Pinpoint the cell where the given text exists, returning its [x, y] midpoint coordinate. 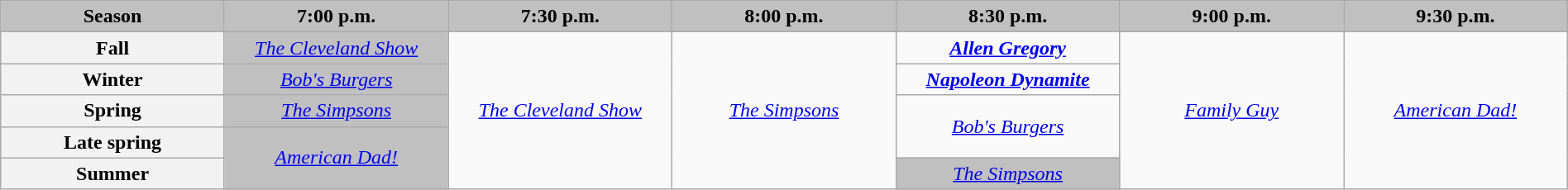
Fall [112, 48]
Family Guy [1232, 111]
Late spring [112, 142]
Season [112, 17]
Allen Gregory [1007, 48]
Spring [112, 111]
Napoleon Dynamite [1007, 79]
Summer [112, 173]
9:30 p.m. [1456, 17]
Winter [112, 79]
7:00 p.m. [336, 17]
8:00 p.m. [784, 17]
9:00 p.m. [1232, 17]
7:30 p.m. [561, 17]
8:30 p.m. [1007, 17]
